Detect which cell encompasses the target text, then output its [X, Y] center coordinate. 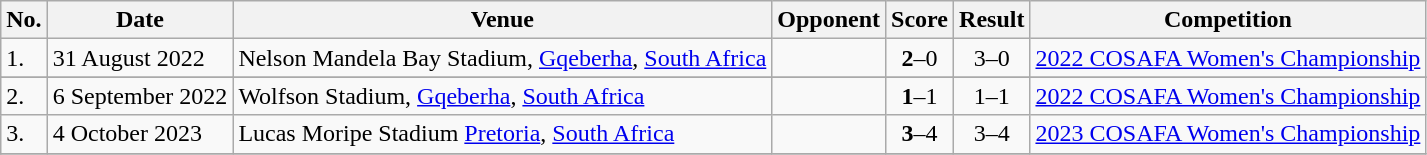
Competition [1228, 20]
6 September 2022 [140, 96]
1. [24, 58]
2–0 [920, 58]
2. [24, 96]
Score [920, 20]
4 October 2023 [140, 134]
Result [992, 20]
Nelson Mandela Bay Stadium, Gqeberha, South Africa [502, 58]
Lucas Moripe Stadium Pretoria, South Africa [502, 134]
Date [140, 20]
No. [24, 20]
2023 COSAFA Women's Championship [1228, 134]
31 August 2022 [140, 58]
Venue [502, 20]
Wolfson Stadium, Gqeberha, South Africa [502, 96]
3–0 [992, 58]
Opponent [829, 20]
3. [24, 134]
